Detect which cell encompasses the target text, then output its [X, Y] center coordinate. 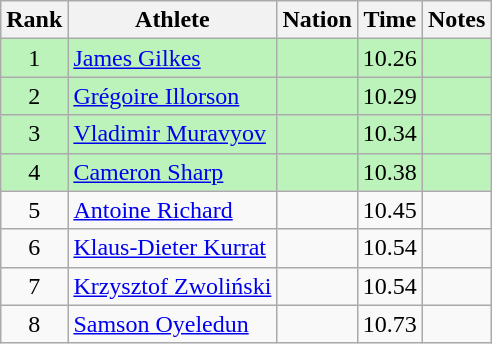
4 [34, 172]
10.73 [390, 324]
7 [34, 286]
5 [34, 210]
Vladimir Muravyov [172, 134]
Antoine Richard [172, 210]
10.29 [390, 96]
Notes [456, 20]
3 [34, 134]
Krzysztof Zwoliński [172, 286]
10.38 [390, 172]
Grégoire Illorson [172, 96]
10.45 [390, 210]
1 [34, 58]
Rank [34, 20]
Nation [317, 20]
10.26 [390, 58]
Time [390, 20]
8 [34, 324]
Athlete [172, 20]
Cameron Sharp [172, 172]
Samson Oyeledun [172, 324]
10.34 [390, 134]
2 [34, 96]
6 [34, 248]
Klaus-Dieter Kurrat [172, 248]
James Gilkes [172, 58]
